Determine the [x, y] coordinate at the center of the cell enclosing the given text.  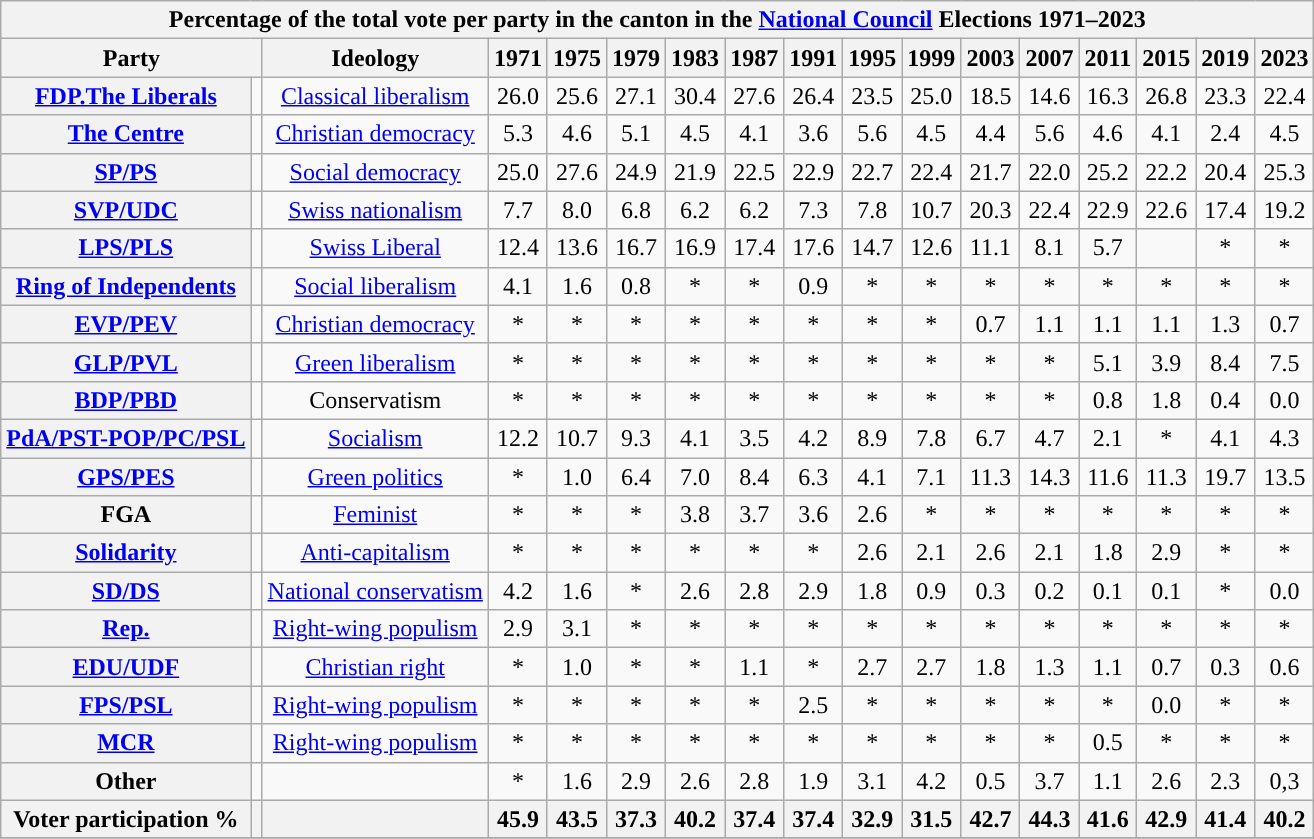
Swiss nationalism [375, 210]
19.7 [1226, 477]
31.5 [932, 819]
LPS/PLS [126, 248]
5.3 [518, 134]
25.2 [1108, 172]
12.4 [518, 248]
2003 [990, 58]
30.4 [696, 96]
7.5 [1284, 362]
2.5 [814, 705]
2.4 [1226, 134]
National conservatism [375, 591]
0.4 [1226, 400]
1995 [872, 58]
11.6 [1108, 477]
14.3 [1050, 477]
Ring of Independents [126, 286]
Ideology [375, 58]
11.1 [990, 248]
25.3 [1284, 172]
0,3 [1284, 781]
37.3 [636, 819]
7.1 [932, 477]
Christian right [375, 667]
Social democracy [375, 172]
6.8 [636, 210]
16.9 [696, 248]
26.0 [518, 96]
SP/PS [126, 172]
Green liberalism [375, 362]
6.7 [990, 438]
25.6 [576, 96]
Conservatism [375, 400]
Classical liberalism [375, 96]
2011 [1108, 58]
SD/DS [126, 591]
44.3 [1050, 819]
The Centre [126, 134]
45.9 [518, 819]
22.6 [1166, 210]
1991 [814, 58]
22.2 [1166, 172]
18.5 [990, 96]
1971 [518, 58]
1983 [696, 58]
12.6 [932, 248]
13.6 [576, 248]
FPS/PSL [126, 705]
2015 [1166, 58]
Solidarity [126, 553]
BDP/PBD [126, 400]
2.3 [1226, 781]
26.8 [1166, 96]
0.6 [1284, 667]
SVP/UDC [126, 210]
MCR [126, 743]
42.7 [990, 819]
9.3 [636, 438]
32.9 [872, 819]
Socialism [375, 438]
20.3 [990, 210]
20.4 [1226, 172]
PdA/PST-POP/PC/PSL [126, 438]
26.4 [814, 96]
14.7 [872, 248]
1.9 [814, 781]
43.5 [576, 819]
8.0 [576, 210]
FGA [126, 515]
6.4 [636, 477]
3.8 [696, 515]
21.7 [990, 172]
13.5 [1284, 477]
17.6 [814, 248]
Feminist [375, 515]
2019 [1226, 58]
7.7 [518, 210]
1979 [636, 58]
1975 [576, 58]
Swiss Liberal [375, 248]
41.4 [1226, 819]
1987 [754, 58]
8.9 [872, 438]
22.5 [754, 172]
24.9 [636, 172]
3.5 [754, 438]
3.9 [1166, 362]
8.1 [1050, 248]
Other [126, 781]
7.0 [696, 477]
GLP/PVL [126, 362]
42.9 [1166, 819]
EVP/PEV [126, 324]
Voter participation % [126, 819]
14.6 [1050, 96]
Green politics [375, 477]
6.3 [814, 477]
16.7 [636, 248]
22.7 [872, 172]
4.7 [1050, 438]
19.2 [1284, 210]
5.7 [1108, 248]
22.0 [1050, 172]
16.3 [1108, 96]
7.3 [814, 210]
21.9 [696, 172]
EDU/UDF [126, 667]
23.5 [872, 96]
0.2 [1050, 591]
4.4 [990, 134]
2007 [1050, 58]
23.3 [1226, 96]
Social liberalism [375, 286]
Percentage of the total vote per party in the canton in the National Council Elections 1971–2023 [658, 20]
Rep. [126, 629]
41.6 [1108, 819]
27.1 [636, 96]
4.3 [1284, 438]
12.2 [518, 438]
GPS/PES [126, 477]
FDP.The Liberals [126, 96]
2023 [1284, 58]
Anti-capitalism [375, 553]
Party [132, 58]
1999 [932, 58]
